Return [x, y] of the center of cell containing provided text 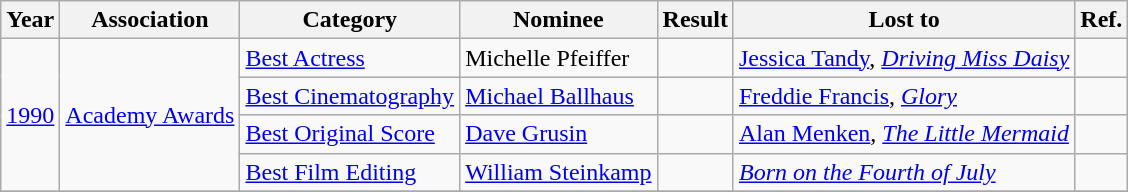
William Steinkamp [558, 172]
Lost to [904, 20]
Best Cinematography [350, 96]
1990 [30, 115]
Best Actress [350, 58]
Freddie Francis, Glory [904, 96]
Best Film Editing [350, 172]
Jessica Tandy, Driving Miss Daisy [904, 58]
Category [350, 20]
Michelle Pfeiffer [558, 58]
Ref. [1102, 20]
Year [30, 20]
Association [150, 20]
Academy Awards [150, 115]
Nominee [558, 20]
Result [695, 20]
Dave Grusin [558, 134]
Michael Ballhaus [558, 96]
Born on the Fourth of July [904, 172]
Best Original Score [350, 134]
Alan Menken, The Little Mermaid [904, 134]
